Scan for the cell matching the given text and deliver its (X, Y) coordinate at center. 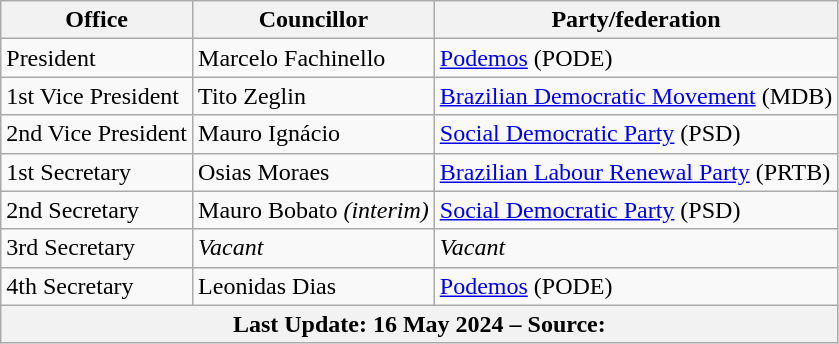
Tito Zeglin (314, 96)
Marcelo Fachinello (314, 58)
2nd Secretary (97, 210)
2nd Vice President (97, 134)
President (97, 58)
Party/federation (636, 20)
4th Secretary (97, 286)
Leonidas Dias (314, 286)
Brazilian Democratic Movement (MDB) (636, 96)
1st Secretary (97, 172)
1st Vice President (97, 96)
Councillor (314, 20)
Mauro Ignácio (314, 134)
3rd Secretary (97, 248)
Office (97, 20)
Mauro Bobato (interim) (314, 210)
Brazilian Labour Renewal Party (PRTB) (636, 172)
Osias Moraes (314, 172)
Last Update: 16 May 2024 – Source: (420, 324)
